Detect which cell encompasses the target text, then output its (x, y) center coordinate. 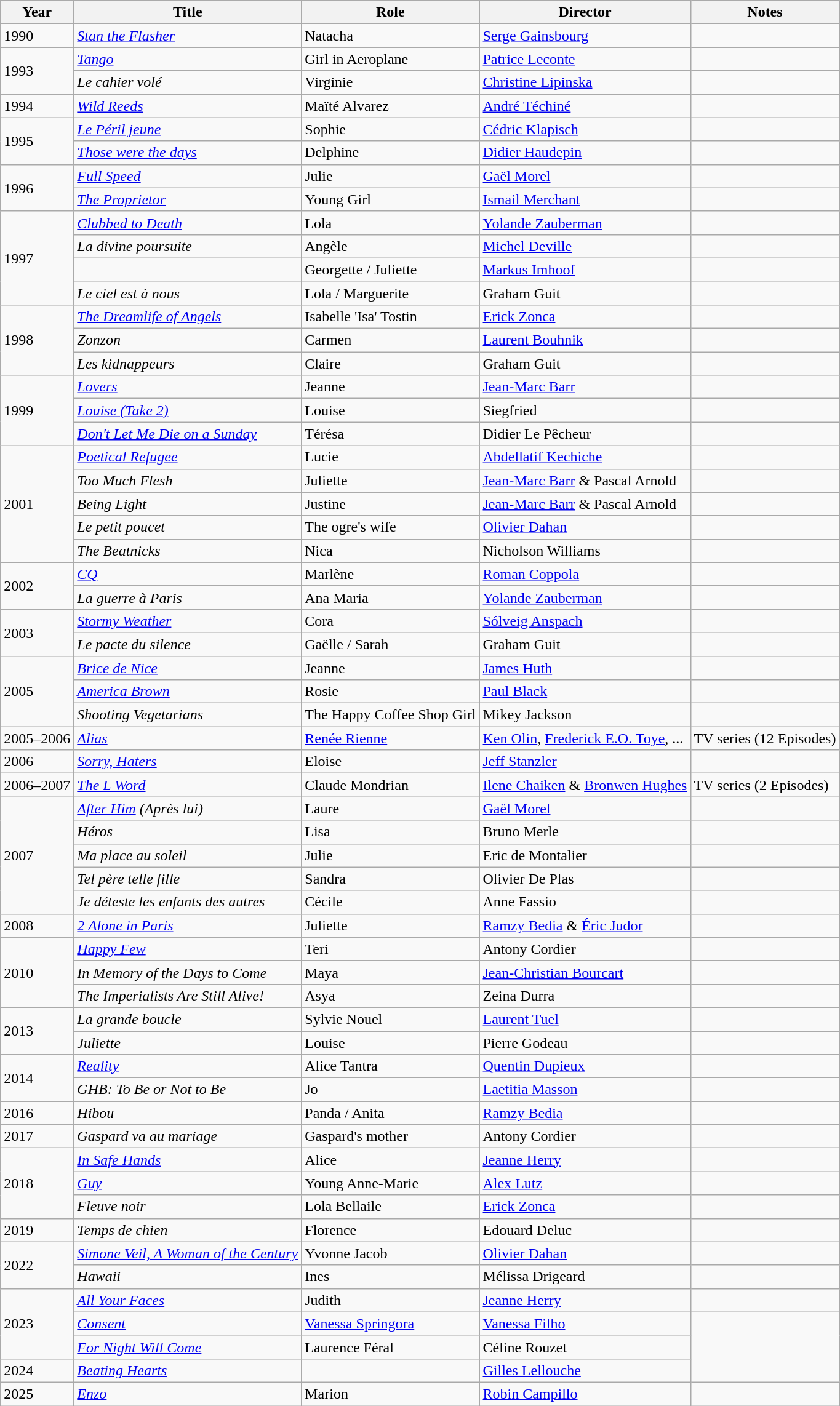
Patrice Leconte (585, 59)
2008 (37, 925)
Claire (390, 364)
Shooting Vegetarians (188, 715)
Gaspard va au mariage (188, 1136)
For Night Will Come (188, 1347)
Jeff Stanzler (585, 762)
Laurent Bouhnik (585, 340)
James Huth (585, 668)
Sophie (390, 129)
Beating Hearts (188, 1370)
Cédric Klapisch (585, 129)
2024 (37, 1370)
After Him (Après lui) (188, 809)
2017 (37, 1136)
Le ciel est à nous (188, 294)
Fleuve noir (188, 1207)
Carmen (390, 340)
Louise (Take 2) (188, 410)
Alice Tantra (390, 1066)
Le pacte du silence (188, 644)
Les kidnappeurs (188, 364)
Ramzy Bedia & Éric Judor (585, 925)
Georgette / Juliette (390, 270)
La guerre à Paris (188, 597)
Héros (188, 832)
Natacha (390, 36)
Happy Few (188, 949)
In Safe Hands (188, 1160)
2022 (37, 1265)
Tango (188, 59)
Eloise (390, 762)
Wild Reeds (188, 106)
Virginie (390, 82)
Térésa (390, 434)
Isabelle 'Isa' Tostin (390, 317)
Olivier De Plas (585, 879)
Didier Haudepin (585, 153)
Being Light (188, 504)
1993 (37, 71)
Didier Le Pêcheur (585, 434)
Je déteste les enfants des autres (188, 902)
Jo (390, 1090)
CQ (188, 574)
Brice de Nice (188, 668)
Claude Mondrian (390, 785)
Too Much Flesh (188, 481)
Young Anne-Marie (390, 1183)
Mikey Jackson (585, 715)
Role (390, 12)
Maya (390, 972)
Vanessa Springora (390, 1324)
The ogre's wife (390, 527)
Vanessa Filho (585, 1324)
Angèle (390, 246)
2006 (37, 762)
Cora (390, 621)
Ramzy Bedia (585, 1113)
Laurence Féral (390, 1347)
Clubbed to Death (188, 223)
Alice (390, 1160)
Panda / Anita (390, 1113)
Temps de chien (188, 1230)
Mélissa Drigeard (585, 1277)
Reality (188, 1066)
Sandra (390, 879)
Roman Coppola (585, 574)
Edouard Deluc (585, 1230)
Consent (188, 1324)
The Dreamlife of Angels (188, 317)
Poetical Refugee (188, 457)
2002 (37, 586)
Nica (390, 551)
America Brown (188, 692)
Ines (390, 1277)
2003 (37, 633)
2 Alone in Paris (188, 925)
Alias (188, 738)
Title (188, 12)
2001 (37, 504)
Judith (390, 1300)
Lola Bellaile (390, 1207)
Renée Rienne (390, 738)
Ken Olin, Frederick E.O. Toye, ... (585, 738)
Sylvie Nouel (390, 1019)
Maïté Alvarez (390, 106)
2010 (37, 972)
Eric de Montalier (585, 855)
Pierre Godeau (585, 1043)
Zeina Durra (585, 996)
1994 (37, 106)
2005–2006 (37, 738)
Zonzon (188, 340)
Young Girl (390, 199)
2023 (37, 1324)
Girl in Aeroplane (390, 59)
Those were the days (188, 153)
Jean-Christian Bourcart (585, 972)
Abdellatif Kechiche (585, 457)
2018 (37, 1183)
Tel père telle fille (188, 879)
Lola (390, 223)
2014 (37, 1078)
Jean-Marc Barr (585, 387)
Quentin Dupieux (585, 1066)
André Téchiné (585, 106)
Ilene Chaiken & Bronwen Hughes (585, 785)
All Your Faces (188, 1300)
Bruno Merle (585, 832)
Sólveig Anspach (585, 621)
Enzo (188, 1394)
Gaspard's mother (390, 1136)
2013 (37, 1031)
Sorry, Haters (188, 762)
Markus Imhoof (585, 270)
Don't Let Me Die on a Sunday (188, 434)
Céline Rouzet (585, 1347)
2005 (37, 691)
Full Speed (188, 176)
2025 (37, 1394)
2007 (37, 855)
Alex Lutz (585, 1183)
Hibou (188, 1113)
1990 (37, 36)
Lovers (188, 387)
In Memory of the Days to Come (188, 972)
La divine poursuite (188, 246)
Stormy Weather (188, 621)
Florence (390, 1230)
Le petit poucet (188, 527)
1995 (37, 141)
Cécile (390, 902)
1998 (37, 340)
Rosie (390, 692)
Gaëlle / Sarah (390, 644)
Le cahier volé (188, 82)
Laure (390, 809)
The Beatnicks (188, 551)
Simone Veil, A Woman of the Century (188, 1253)
Ana Maria (390, 597)
Le Péril jeune (188, 129)
Notes (765, 12)
Nicholson Williams (585, 551)
Anne Fassio (585, 902)
Director (585, 12)
Michel Deville (585, 246)
Robin Campillo (585, 1394)
The Proprietor (188, 199)
Lisa (390, 832)
GHB: To Be or Not to Be (188, 1090)
Serge Gainsbourg (585, 36)
2016 (37, 1113)
Lucie (390, 457)
2006–2007 (37, 785)
Ismail Merchant (585, 199)
Hawaii (188, 1277)
Delphine (390, 153)
TV series (2 Episodes) (765, 785)
1999 (37, 410)
1997 (37, 258)
Siegfried (585, 410)
1996 (37, 188)
Laurent Tuel (585, 1019)
Marion (390, 1394)
Teri (390, 949)
Gilles Lellouche (585, 1370)
2019 (37, 1230)
Marlène (390, 574)
Guy (188, 1183)
Year (37, 12)
Paul Black (585, 692)
Ma place au soleil (188, 855)
La grande boucle (188, 1019)
Asya (390, 996)
Christine Lipinska (585, 82)
Lola / Marguerite (390, 294)
The Happy Coffee Shop Girl (390, 715)
Yvonne Jacob (390, 1253)
The Imperialists Are Still Alive! (188, 996)
Laetitia Masson (585, 1090)
TV series (12 Episodes) (765, 738)
Stan the Flasher (188, 36)
The L Word (188, 785)
Justine (390, 504)
